Find where the given text appears and provide that cell's center as (X, Y) coordinate. 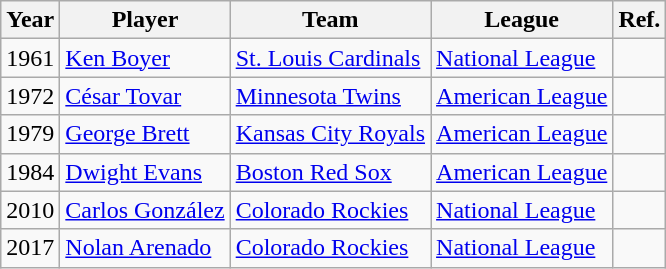
Player (145, 20)
Ken Boyer (145, 58)
2010 (30, 210)
George Brett (145, 134)
César Tovar (145, 96)
Year (30, 20)
1984 (30, 172)
2017 (30, 248)
Boston Red Sox (330, 172)
Team (330, 20)
St. Louis Cardinals (330, 58)
Carlos González (145, 210)
1972 (30, 96)
Dwight Evans (145, 172)
Nolan Arenado (145, 248)
Minnesota Twins (330, 96)
1979 (30, 134)
League (522, 20)
Ref. (640, 20)
Kansas City Royals (330, 134)
1961 (30, 58)
